Scan for the cell matching the given text and deliver its (x, y) coordinate at center. 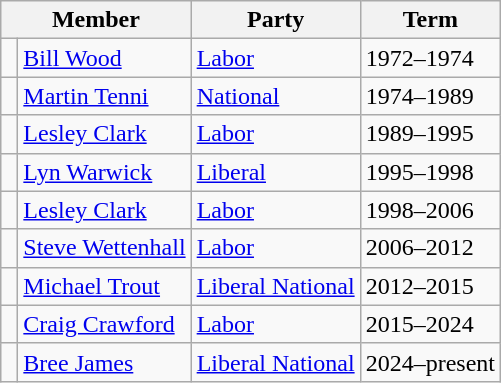
Bill Wood (104, 58)
Martin Tenni (104, 96)
1989–1995 (430, 134)
2024–present (430, 362)
1972–1974 (430, 58)
2015–2024 (430, 324)
Steve Wettenhall (104, 248)
Bree James (104, 362)
Craig Crawford (104, 324)
National (276, 96)
Member (96, 20)
2012–2015 (430, 286)
Michael Trout (104, 286)
Party (276, 20)
1998–2006 (430, 210)
2006–2012 (430, 248)
Liberal (276, 172)
1995–1998 (430, 172)
Lyn Warwick (104, 172)
1974–1989 (430, 96)
Term (430, 20)
